Scan for the cell matching the given text and deliver its [x, y] coordinate at center. 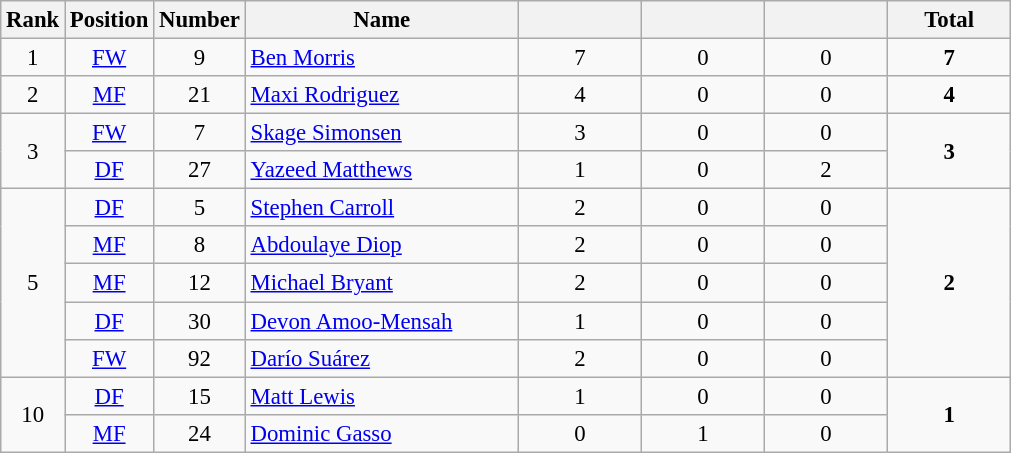
Dominic Gasso [382, 433]
Stephen Carroll [382, 208]
8 [200, 245]
Name [382, 20]
Darío Suárez [382, 358]
Abdoulaye Diop [382, 245]
Matt Lewis [382, 396]
30 [200, 321]
Michael Bryant [382, 283]
Number [200, 20]
27 [200, 170]
Devon Amoo-Mensah [382, 321]
Skage Simonsen [382, 133]
24 [200, 433]
Yazeed Matthews [382, 170]
Position [110, 20]
92 [200, 358]
12 [200, 283]
10 [33, 414]
9 [200, 58]
Rank [33, 20]
Ben Morris [382, 58]
Total [950, 20]
15 [200, 396]
Maxi Rodriguez [382, 95]
21 [200, 95]
